Identify which cell holds the provided text, then report its (x, y) central coordinate. 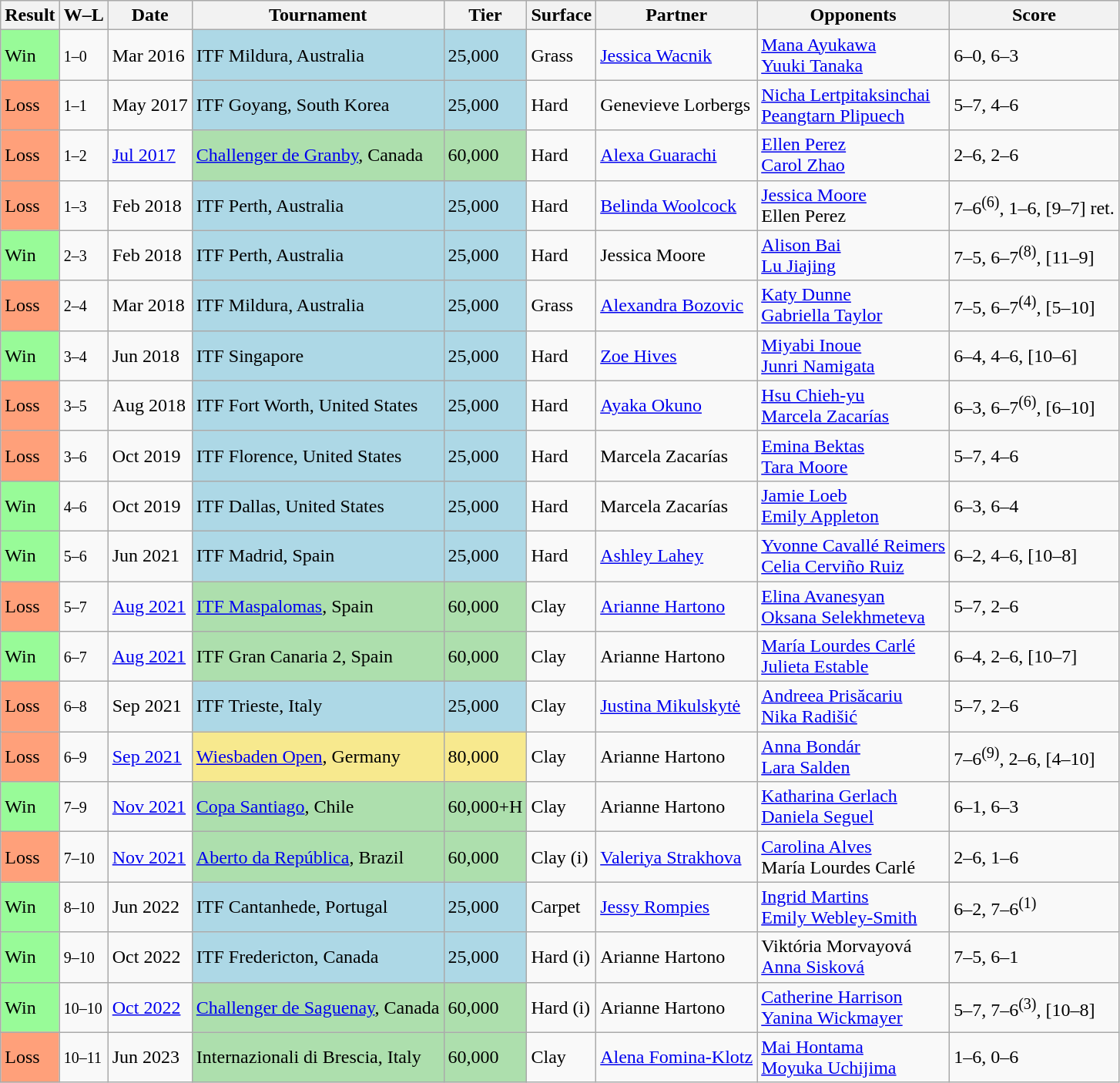
Date (149, 15)
Carpet (562, 907)
Jun 2023 (149, 1057)
Anna Bondár Lara Salden (853, 756)
Ayaka Okuno (676, 405)
Mar 2018 (149, 305)
Jessica Wacnik (676, 55)
6–4, 2–6, [10–7] (1034, 656)
6–3, 6–7(6), [6–10] (1034, 405)
Valeriya Strakhova (676, 857)
7–6(9), 2–6, [4–10] (1034, 756)
ITF Fort Worth, United States (317, 405)
Surface (562, 15)
Aberto da República, Brazil (317, 857)
Ingrid Martins Emily Webley-Smith (853, 907)
Mai Hontama Moyuka Uchijima (853, 1057)
ITF Cantanhede, Portugal (317, 907)
7–9 (83, 807)
Katharina Gerlach Daniela Seguel (853, 807)
Challenger de Granby, Canada (317, 156)
1–0 (83, 55)
3–5 (83, 405)
60,000+H (485, 807)
Justina Mikulskytė (676, 707)
María Lourdes Carlé Julieta Estable (853, 656)
6–8 (83, 707)
80,000 (485, 756)
6–1, 6–3 (1034, 807)
Wiesbaden Open, Germany (317, 756)
6–2, 4–6, [10–8] (1034, 556)
7–5, 6–7(8), [11–9] (1034, 256)
Jun 2018 (149, 356)
Katy Dunne Gabriella Taylor (853, 305)
Miyabi Inoue Junri Namigata (853, 356)
Mana Ayukawa Yuuki Tanaka (853, 55)
Hsu Chieh-yu Marcela Zacarías (853, 405)
Internazionali di Brescia, Italy (317, 1057)
Jessy Rompies (676, 907)
Elina Avanesyan Oksana Selekhmeteva (853, 605)
ITF Fredericton, Canada (317, 957)
Alexa Guarachi (676, 156)
Jamie Loeb Emily Appleton (853, 505)
Zoe Hives (676, 356)
Tournament (317, 15)
5–6 (83, 556)
1–1 (83, 105)
6–7 (83, 656)
6–2, 7–6(1) (1034, 907)
Mar 2016 (149, 55)
10–10 (83, 1008)
Catherine Harrison Yanina Wickmayer (853, 1008)
May 2017 (149, 105)
2–6, 1–6 (1034, 857)
7–10 (83, 857)
Result (30, 15)
ITF Florence, United States (317, 456)
Copa Santiago, Chile (317, 807)
7–5, 6–7(4), [5–10] (1034, 305)
6–4, 4–6, [10–6] (1034, 356)
9–10 (83, 957)
Nicha Lertpitaksinchai Peangtarn Plipuech (853, 105)
ITF Dallas, United States (317, 505)
Jessica Moore Ellen Perez (853, 205)
Opponents (853, 15)
10–11 (83, 1057)
W–L (83, 15)
1–6, 0–6 (1034, 1057)
Jul 2017 (149, 156)
2–4 (83, 305)
Viktória Morvayová Anna Sisková (853, 957)
ITF Trieste, Italy (317, 707)
ITF Singapore (317, 356)
Emina Bektas Tara Moore (853, 456)
Challenger de Saguenay, Canada (317, 1008)
Jun 2021 (149, 556)
7–5, 6–1 (1034, 957)
5–7, 7–6(3), [10–8] (1034, 1008)
3–6 (83, 456)
Jessica Moore (676, 256)
5–7 (83, 605)
6–3, 6–4 (1034, 505)
ITF Gran Canaria 2, Spain (317, 656)
Alison Bai Lu Jiajing (853, 256)
Aug 2018 (149, 405)
4–6 (83, 505)
Carolina Alves María Lourdes Carlé (853, 857)
7–6(6), 1–6, [9–7] ret. (1034, 205)
Partner (676, 15)
ITF Goyang, South Korea (317, 105)
ITF Maspalomas, Spain (317, 605)
Clay (i) (562, 857)
3–4 (83, 356)
2–3 (83, 256)
Jun 2022 (149, 907)
1–3 (83, 205)
Ashley Lahey (676, 556)
Belinda Woolcock (676, 205)
2–6, 2–6 (1034, 156)
6–9 (83, 756)
Alexandra Bozovic (676, 305)
1–2 (83, 156)
Genevieve Lorbergs (676, 105)
8–10 (83, 907)
ITF Madrid, Spain (317, 556)
Score (1034, 15)
6–0, 6–3 (1034, 55)
Tier (485, 15)
Ellen Perez Carol Zhao (853, 156)
Yvonne Cavallé Reimers Celia Cerviño Ruiz (853, 556)
Andreea Prisăcariu Nika Radišić (853, 707)
Alena Fomina-Klotz (676, 1057)
